Output the (X, Y) coordinate of the center of the cell containing the given text.  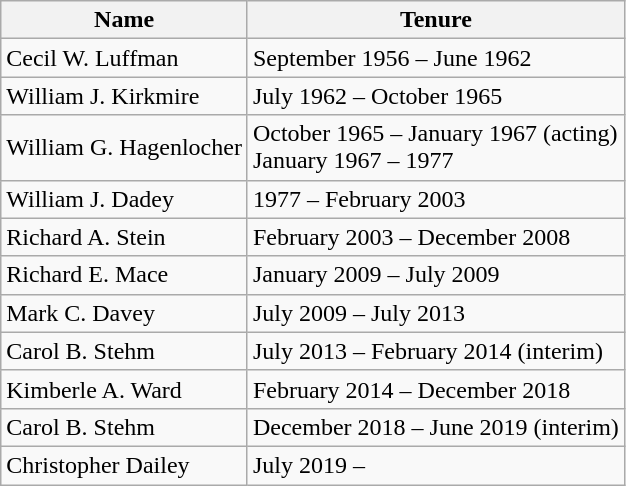
William G. Hagenlocher (124, 148)
July 2009 – July 2013 (436, 313)
July 2019 – (436, 465)
July 1962 – October 1965 (436, 96)
Tenure (436, 20)
Christopher Dailey (124, 465)
William J. Kirkmire (124, 96)
September 1956 – June 1962 (436, 58)
Richard E. Mace (124, 275)
Kimberle A. Ward (124, 389)
February 2003 – December 2008 (436, 237)
February 2014 – December 2018 (436, 389)
1977 – February 2003 (436, 199)
Cecil W. Luffman (124, 58)
January 2009 – July 2009 (436, 275)
Richard A. Stein (124, 237)
October 1965 – January 1967 (acting)January 1967 – 1977 (436, 148)
William J. Dadey (124, 199)
July 2013 – February 2014 (interim) (436, 351)
December 2018 – June 2019 (interim) (436, 427)
Mark C. Davey (124, 313)
Name (124, 20)
